Extract the [X, Y] coordinate from the center of the cell holding the provided text.  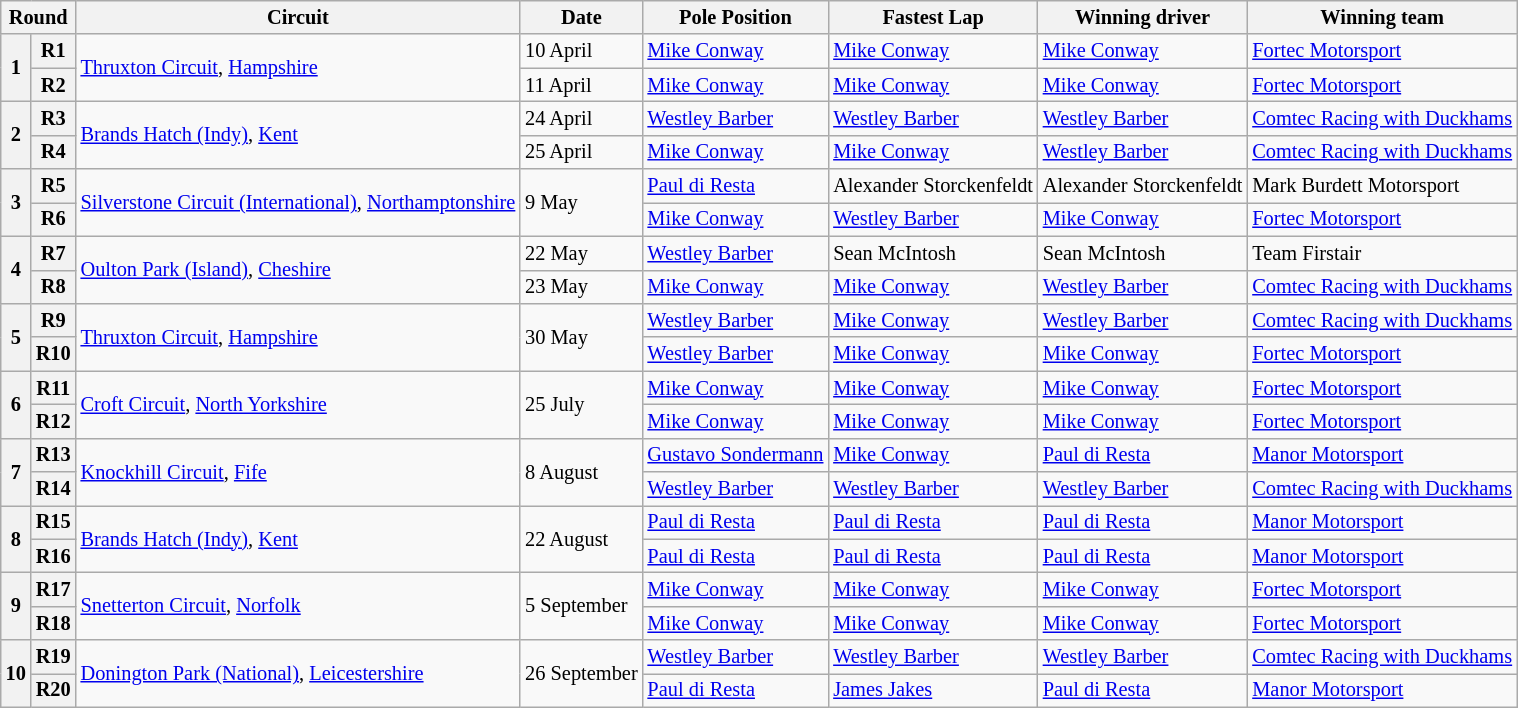
Knockhill Circuit, Fife [298, 472]
Circuit [298, 17]
Pole Position [736, 17]
9 May [581, 202]
1 [16, 68]
R4 [54, 152]
R6 [54, 219]
R15 [54, 522]
Gustavo Sondermann [736, 455]
8 August [581, 472]
24 April [581, 118]
22 August [581, 538]
R20 [54, 690]
R9 [54, 320]
8 [16, 538]
11 April [581, 85]
R13 [54, 455]
R3 [54, 118]
6 [16, 404]
22 May [581, 253]
5 September [581, 606]
R11 [54, 388]
9 [16, 606]
Mark Burdett Motorsport [1382, 186]
30 May [581, 336]
3 [16, 202]
Date [581, 17]
23 May [581, 287]
25 April [581, 152]
10 April [581, 51]
Snetterton Circuit, Norfolk [298, 606]
Fastest Lap [933, 17]
2 [16, 134]
R19 [54, 657]
10 [16, 674]
Silverstone Circuit (International), Northamptonshire [298, 202]
R17 [54, 589]
R10 [54, 354]
Oulton Park (Island), Cheshire [298, 270]
R12 [54, 421]
Team Firstair [1382, 253]
Donington Park (National), Leicestershire [298, 674]
R5 [54, 186]
Winning driver [1143, 17]
James Jakes [933, 690]
R2 [54, 85]
R8 [54, 287]
Round [38, 17]
R14 [54, 489]
Winning team [1382, 17]
5 [16, 336]
R1 [54, 51]
7 [16, 472]
25 July [581, 404]
4 [16, 270]
R18 [54, 623]
26 September [581, 674]
Croft Circuit, North Yorkshire [298, 404]
R7 [54, 253]
R16 [54, 556]
